Locate the cell with the specified text and output its [x, y] center coordinate. 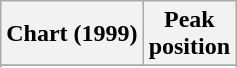
Chart (1999) [72, 34]
Peakposition [189, 34]
